Determine the (x, y) coordinate at the center of the cell enclosing the given text.  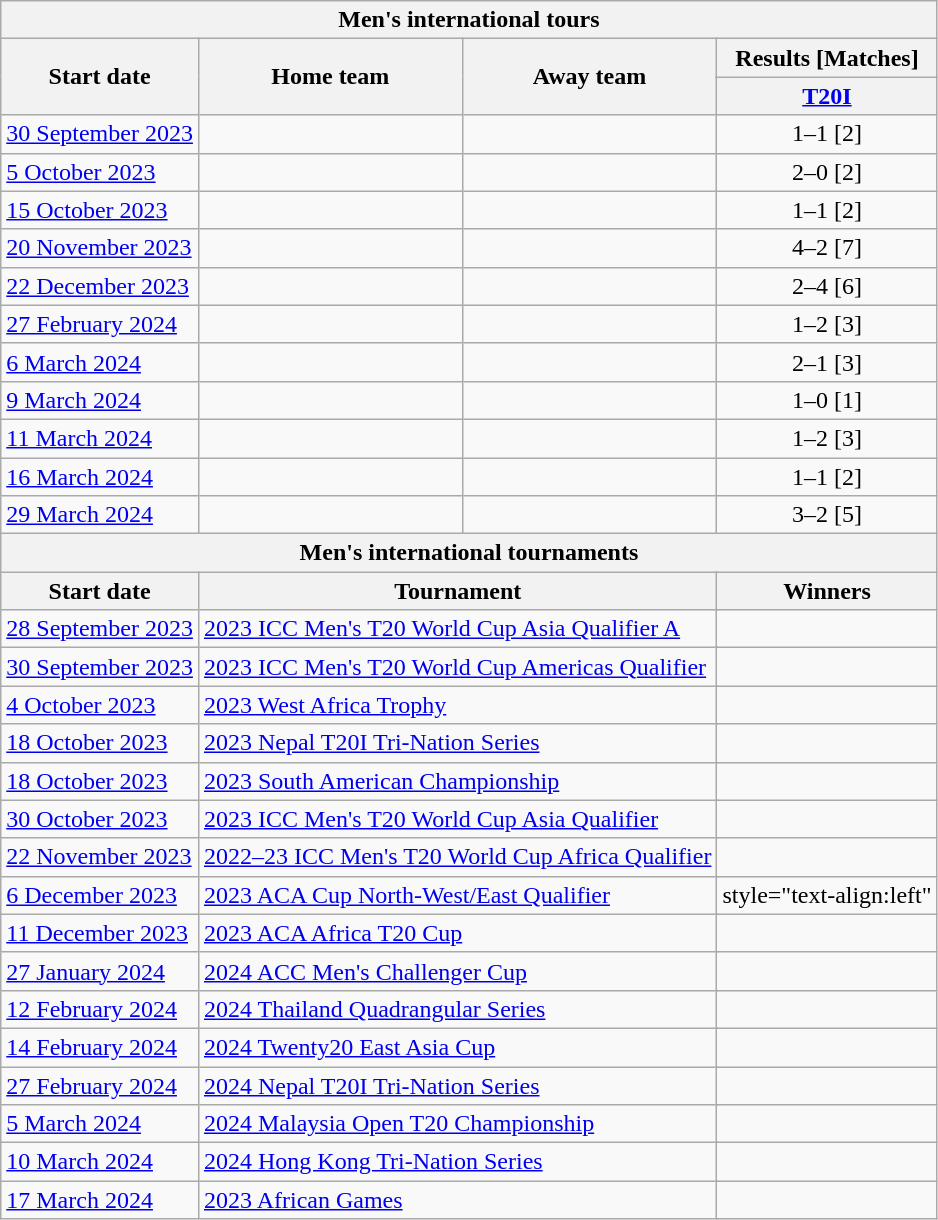
20 November 2023 (100, 248)
5 October 2023 (100, 172)
2023 ACA Africa T20 Cup (458, 933)
6 March 2024 (100, 362)
2023 Nepal T20I Tri-Nation Series (458, 743)
11 December 2023 (100, 933)
4–2 [7] (827, 248)
2024 Hong Kong Tri-Nation Series (458, 1162)
2024 Thailand Quadrangular Series (458, 1009)
Winners (827, 591)
2024 Nepal T20I Tri-Nation Series (458, 1085)
16 March 2024 (100, 477)
style="text-align:left" (827, 895)
Results [Matches] (827, 58)
3–2 [5] (827, 515)
Men's international tours (469, 20)
2023 ICC Men's T20 World Cup Americas Qualifier (458, 667)
22 December 2023 (100, 286)
2023 African Games (458, 1200)
22 November 2023 (100, 857)
2024 Malaysia Open T20 Championship (458, 1124)
14 February 2024 (100, 1047)
2023 ICC Men's T20 World Cup Asia Qualifier A (458, 629)
10 March 2024 (100, 1162)
6 December 2023 (100, 895)
Tournament (458, 591)
9 March 2024 (100, 400)
2024 ACC Men's Challenger Cup (458, 971)
2023 West Africa Trophy (458, 705)
27 January 2024 (100, 971)
2–0 [2] (827, 172)
12 February 2024 (100, 1009)
Home team (330, 77)
2022–23 ICC Men's T20 World Cup Africa Qualifier (458, 857)
Men's international tournaments (469, 553)
2024 Twenty20 East Asia Cup (458, 1047)
1–0 [1] (827, 400)
17 March 2024 (100, 1200)
28 September 2023 (100, 629)
T20I (827, 96)
15 October 2023 (100, 210)
29 March 2024 (100, 515)
30 October 2023 (100, 819)
11 March 2024 (100, 438)
2023 South American Championship (458, 781)
Away team (590, 77)
2023 ICC Men's T20 World Cup Asia Qualifier (458, 819)
4 October 2023 (100, 705)
2–1 [3] (827, 362)
2023 ACA Cup North-West/East Qualifier (458, 895)
5 March 2024 (100, 1124)
2–4 [6] (827, 286)
